For the text-containing cell, return its midpoint in [x, y] coordinate format. 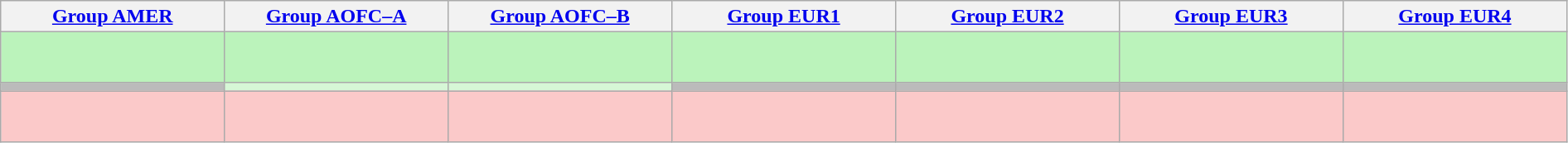
Group EUR4 [1454, 17]
Group AOFC–B [560, 17]
Group AOFC–A [336, 17]
Group EUR1 [784, 17]
Group AMER [113, 17]
Group EUR3 [1232, 17]
Group EUR2 [1008, 17]
